Identify which cell holds the provided text, then report its (x, y) central coordinate. 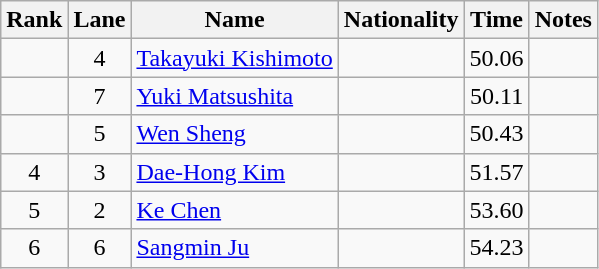
Sangmin Ju (234, 248)
2 (100, 210)
Time (496, 20)
Name (234, 20)
Notes (563, 20)
3 (100, 172)
7 (100, 96)
Lane (100, 20)
Takayuki Kishimoto (234, 58)
53.60 (496, 210)
Ke Chen (234, 210)
Wen Sheng (234, 134)
Dae-Hong Kim (234, 172)
50.43 (496, 134)
Rank (34, 20)
50.11 (496, 96)
50.06 (496, 58)
54.23 (496, 248)
Nationality (401, 20)
Yuki Matsushita (234, 96)
51.57 (496, 172)
